Return [x, y] of the center of cell containing provided text 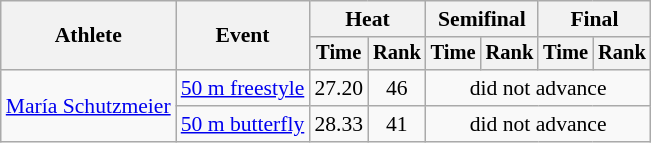
Final [594, 19]
Event [243, 36]
María Schutzmeier [88, 106]
Athlete [88, 36]
50 m freestyle [243, 88]
41 [397, 124]
Heat [367, 19]
28.33 [338, 124]
27.20 [338, 88]
46 [397, 88]
Semifinal [482, 19]
50 m butterfly [243, 124]
